Capture the cell that displays the provided text and extract its (X, Y) central coordinate. 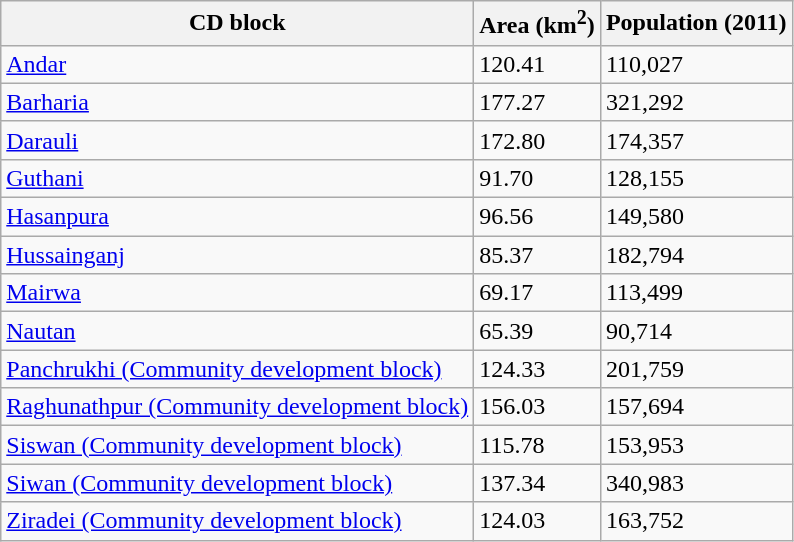
120.41 (538, 64)
90,714 (696, 331)
91.70 (538, 178)
Ziradei (Community development block) (238, 521)
85.37 (538, 255)
172.80 (538, 140)
Siswan (Community development block) (238, 445)
Guthani (238, 178)
Hasanpura (238, 217)
Nautan (238, 331)
157,694 (696, 407)
110,027 (696, 64)
128,155 (696, 178)
156.03 (538, 407)
124.03 (538, 521)
Darauli (238, 140)
Andar (238, 64)
Panchrukhi (Community development block) (238, 369)
Barharia (238, 102)
201,759 (696, 369)
69.17 (538, 293)
124.33 (538, 369)
115.78 (538, 445)
153,953 (696, 445)
113,499 (696, 293)
321,292 (696, 102)
Area (km2) (538, 24)
137.34 (538, 483)
163,752 (696, 521)
65.39 (538, 331)
Population (2011) (696, 24)
Raghunathpur (Community development block) (238, 407)
Mairwa (238, 293)
Hussainganj (238, 255)
340,983 (696, 483)
CD block (238, 24)
174,357 (696, 140)
96.56 (538, 217)
177.27 (538, 102)
Siwan (Community development block) (238, 483)
149,580 (696, 217)
182,794 (696, 255)
